Return (X, Y) of the center of cell containing provided text 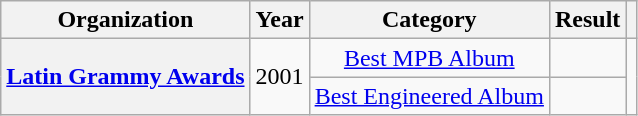
Best MPB Album (429, 58)
Organization (126, 20)
Best Engineered Album (429, 96)
Year (280, 20)
Latin Grammy Awards (126, 77)
Result (587, 20)
Category (429, 20)
2001 (280, 77)
